Capture the cell that displays the provided text and extract its [x, y] central coordinate. 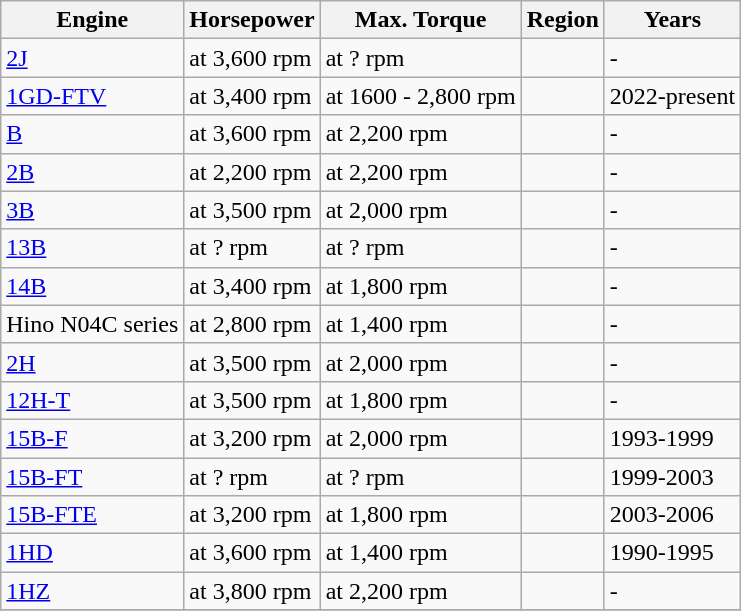
B [92, 134]
1GD-FTV [92, 96]
2B [92, 172]
1HD [92, 553]
15B-FTE [92, 515]
at 3,800 rpm [252, 591]
13B [92, 248]
1999-2003 [672, 477]
Engine [92, 20]
1HZ [92, 591]
Region [562, 20]
1990-1995 [672, 553]
2H [92, 362]
Horsepower [252, 20]
14B [92, 286]
Years [672, 20]
1993-1999 [672, 438]
Hino N04C series [92, 324]
2022-present [672, 96]
2J [92, 58]
12H-T [92, 400]
15B-FT [92, 477]
15B-F [92, 438]
at 1600 - 2,800 rpm [420, 96]
Max. Torque [420, 20]
2003-2006 [672, 515]
3B [92, 210]
at 2,800 rpm [252, 324]
